For the text-containing cell, return its midpoint in (x, y) coordinate format. 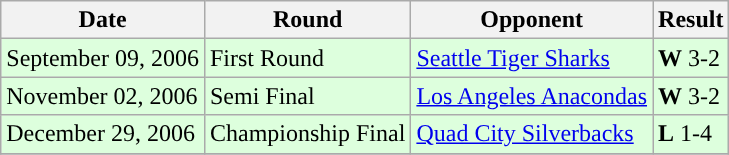
Date (103, 20)
Seattle Tiger Sharks (532, 58)
Championship Final (307, 134)
Result (691, 20)
September 09, 2006 (103, 58)
Round (307, 20)
First Round (307, 58)
November 02, 2006 (103, 96)
Quad City Silverbacks (532, 134)
Los Angeles Anacondas (532, 96)
December 29, 2006 (103, 134)
Semi Final (307, 96)
Opponent (532, 20)
L 1-4 (691, 134)
